Output the [X, Y] coordinate of the center of the cell containing the given text.  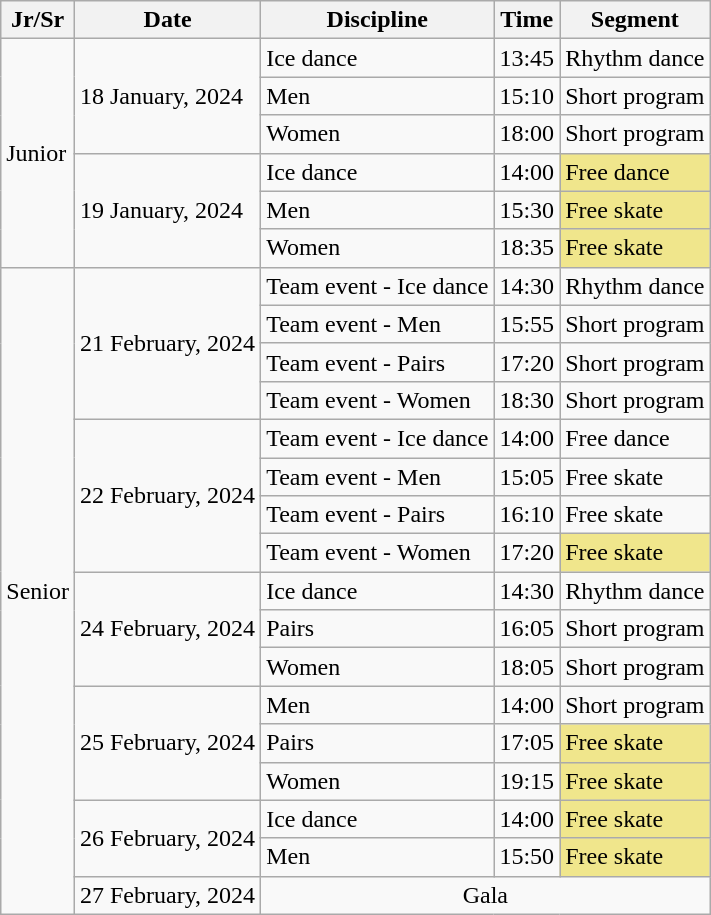
16:10 [527, 515]
19:15 [527, 781]
18:30 [527, 400]
Discipline [378, 20]
18:05 [527, 667]
13:45 [527, 58]
15:10 [527, 96]
15:05 [527, 477]
19 January, 2024 [167, 210]
18:35 [527, 248]
21 February, 2024 [167, 343]
16:05 [527, 629]
22 February, 2024 [167, 495]
Segment [635, 20]
18:00 [527, 134]
27 February, 2024 [167, 895]
18 January, 2024 [167, 96]
17:05 [527, 743]
25 February, 2024 [167, 743]
Senior [38, 590]
Time [527, 20]
24 February, 2024 [167, 629]
Date [167, 20]
15:30 [527, 210]
15:55 [527, 324]
Junior [38, 153]
15:50 [527, 857]
Gala [486, 895]
26 February, 2024 [167, 838]
Jr/Sr [38, 20]
